Detect which cell encompasses the target text, then output its (X, Y) center coordinate. 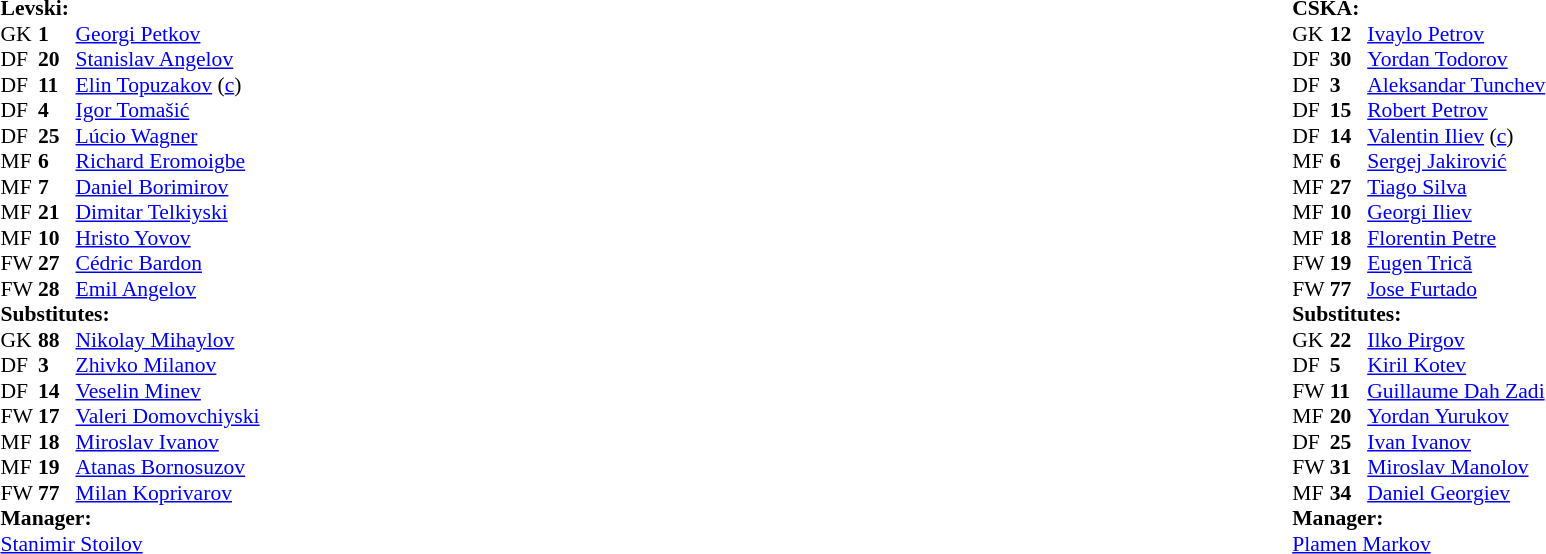
Ivan Ivanov (1456, 442)
Richard Eromoigbe (168, 161)
Daniel Borimirov (168, 187)
Miroslav Manolov (1456, 467)
Yordan Yurukov (1456, 417)
88 (57, 340)
30 (1349, 59)
17 (57, 417)
Milan Koprivarov (168, 493)
22 (1349, 340)
Miroslav Ivanov (168, 442)
Sergej Jakirović (1456, 161)
7 (57, 187)
Zhivko Milanov (168, 365)
Kiril Kotev (1456, 365)
28 (57, 289)
4 (57, 111)
Robert Petrov (1456, 111)
15 (1349, 111)
Daniel Georgiev (1456, 493)
Yordan Todorov (1456, 59)
Georgi Petkov (168, 34)
Elin Topuzakov (c) (168, 85)
Atanas Bornosuzov (168, 467)
Valentin Iliev (c) (1456, 136)
Veselin Minev (168, 391)
Nikolay Mihaylov (168, 340)
Jose Furtado (1456, 289)
Florentin Petre (1456, 238)
Dimitar Telkiyski (168, 213)
Lúcio Wagner (168, 136)
Stanislav Angelov (168, 59)
Georgi Iliev (1456, 213)
Aleksandar Tunchev (1456, 85)
21 (57, 213)
31 (1349, 467)
34 (1349, 493)
Hristo Yovov (168, 238)
Eugen Trică (1456, 263)
Igor Tomašić (168, 111)
Emil Angelov (168, 289)
Tiago Silva (1456, 187)
Guillaume Dah Zadi (1456, 391)
Cédric Bardon (168, 263)
5 (1349, 365)
12 (1349, 34)
Ivaylo Petrov (1456, 34)
1 (57, 34)
Ilko Pirgov (1456, 340)
Valeri Domovchiyski (168, 417)
